Output the [x, y] coordinate of the center of the cell containing the given text.  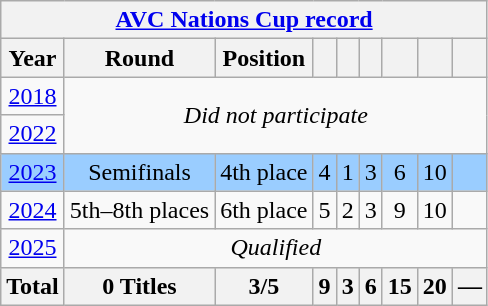
20 [434, 286]
4 [324, 172]
15 [400, 286]
2023 [33, 172]
Did not participate [276, 115]
6th place [264, 210]
4th place [264, 172]
Round [139, 58]
3/5 [264, 286]
2 [348, 210]
— [470, 286]
2025 [33, 248]
2024 [33, 210]
0 Titles [139, 286]
5th–8th places [139, 210]
1 [348, 172]
Year [33, 58]
Qualified [276, 248]
2018 [33, 96]
Total [33, 286]
2022 [33, 134]
5 [324, 210]
AVC Nations Cup record [244, 20]
Semifinals [139, 172]
Position [264, 58]
